Pinpoint the cell where the given text exists, returning its [x, y] midpoint coordinate. 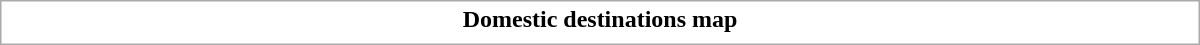
Domestic destinations map [600, 19]
